Scan for the cell matching the given text and deliver its (x, y) coordinate at center. 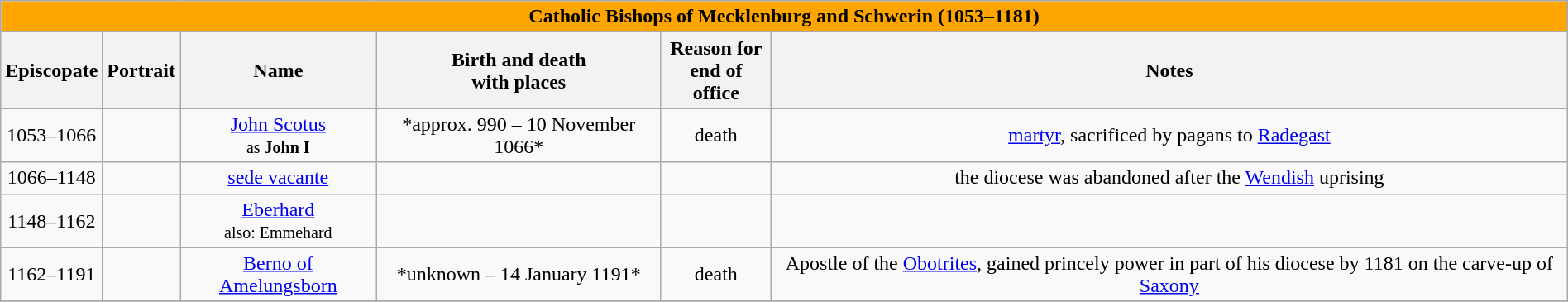
1162–1191 (51, 275)
Notes (1169, 70)
1053–1066 (51, 136)
1148–1162 (51, 220)
Reason for end of office (716, 70)
Apostle of the Obotrites, gained princely power in part of his diocese by 1181 on the carve-up of Saxony (1169, 275)
martyr, sacrificed by pagans to Radegast (1169, 136)
Birth and deathwith places (519, 70)
Berno of Amelungsborn (279, 275)
Episcopate (51, 70)
the diocese was abandoned after the Wendish uprising (1169, 178)
Name (279, 70)
*approx. 990 – 10 November 1066* (519, 136)
Portrait (141, 70)
1066–1148 (51, 178)
Catholic Bishops of Mecklenburg and Schwerin (1053–1181) (784, 17)
John Scotusas John I (279, 136)
Eberhardalso: Emmehard (279, 220)
sede vacante (279, 178)
*unknown – 14 January 1191* (519, 275)
